Capture the cell that displays the provided text and extract its (X, Y) central coordinate. 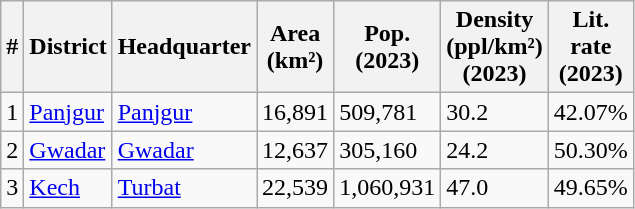
Pop.(2023) (388, 47)
22,539 (296, 188)
Headquarter (184, 47)
# (12, 47)
3 (12, 188)
Lit.rate(2023) (590, 47)
42.07% (590, 112)
1,060,931 (388, 188)
Density(ppl/km²)(2023) (495, 47)
Kech (68, 188)
2 (12, 150)
Area(km²) (296, 47)
12,637 (296, 150)
16,891 (296, 112)
Turbat (184, 188)
305,160 (388, 150)
District (68, 47)
509,781 (388, 112)
30.2 (495, 112)
50.30% (590, 150)
1 (12, 112)
47.0 (495, 188)
24.2 (495, 150)
49.65% (590, 188)
